Provide the [X, Y] coordinate of the cell's center where the given text is located.  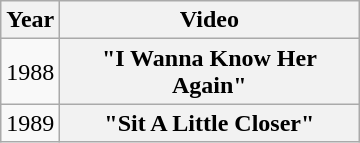
1988 [30, 72]
"I Wanna Know Her Again" [210, 72]
Year [30, 20]
"Sit A Little Closer" [210, 123]
1989 [30, 123]
Video [210, 20]
